Return the (X, Y) coordinate for the center point of the cell that contains the specified text.  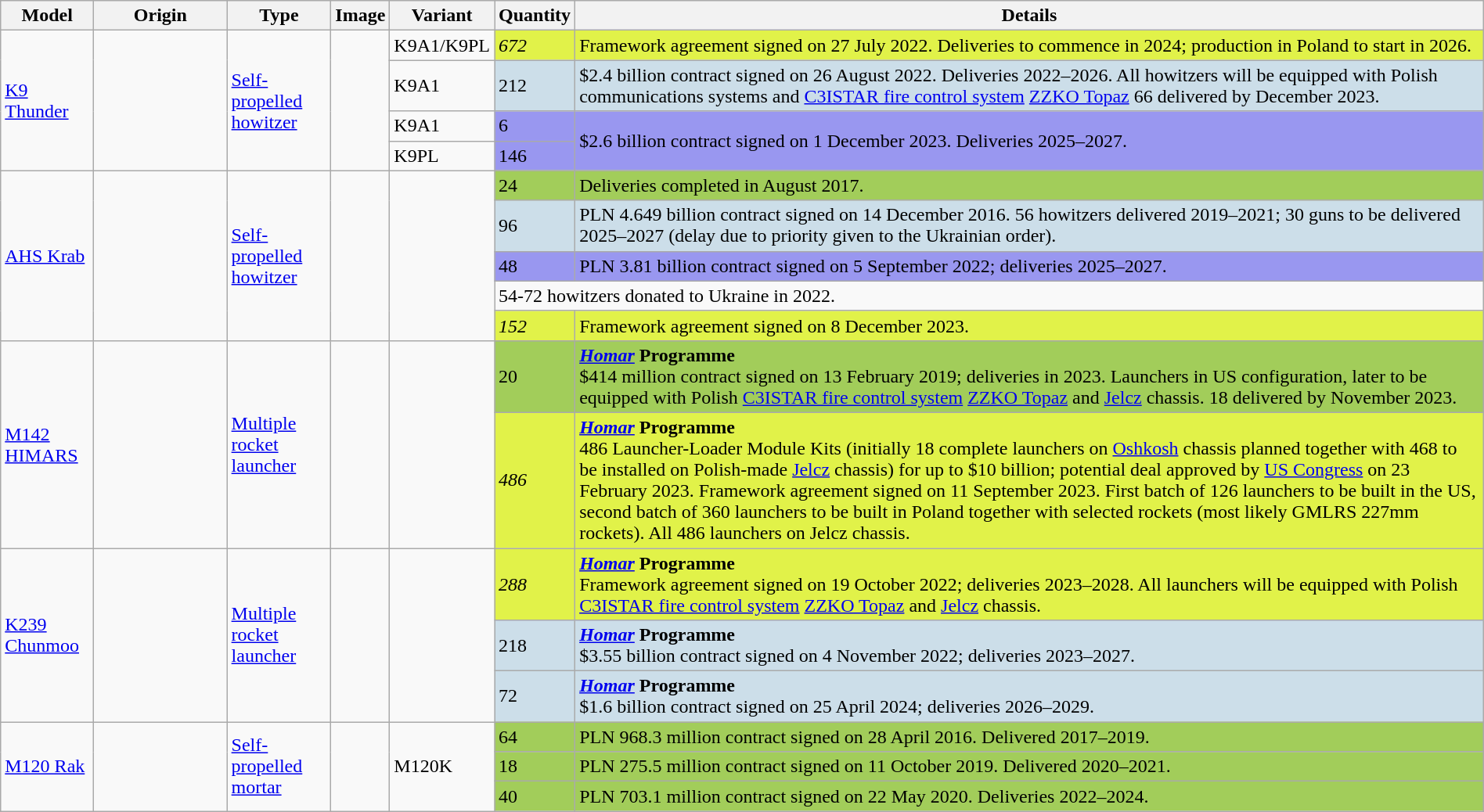
48 (535, 266)
K9 Thunder (47, 100)
54-72 howitzers donated to Ukraine in 2022. (989, 296)
212 (535, 86)
PLN 968.3 million contract signed on 28 April 2016. Delivered 2017–2019. (1030, 737)
6 (535, 126)
Framework agreement signed on 27 July 2022. Deliveries to commence in 2024; production in Poland to start in 2026. (1030, 45)
20 (535, 376)
$2.6 billion contract signed on 1 December 2023. Deliveries 2025–2027. (1030, 141)
218 (535, 646)
Quantity (535, 16)
M142 HIMARS (47, 444)
PLN 3.81 billion contract signed on 5 September 2022; deliveries 2025–2027. (1030, 266)
288 (535, 584)
72 (535, 696)
40 (535, 796)
Origin (160, 16)
Image (360, 16)
152 (535, 325)
Homar Programme$1.6 billion contract signed on 25 April 2024; deliveries 2026–2029. (1030, 696)
96 (535, 225)
Self-propelled mortar (279, 767)
Type (279, 16)
Variant (442, 16)
K9A1/K9PL (442, 45)
M120 Rak (47, 767)
486 (535, 480)
K9PL (442, 156)
PLN 703.1 million contract signed on 22 May 2020. Deliveries 2022–2024. (1030, 796)
PLN 275.5 million contract signed on 11 October 2019. Delivered 2020–2021. (1030, 767)
18 (535, 767)
Deliveries completed in August 2017. (1030, 185)
Model (47, 16)
Details (1030, 16)
M120K (442, 767)
Homar Programme$3.55 billion contract signed on 4 November 2022; deliveries 2023–2027. (1030, 646)
Framework agreement signed on 8 December 2023. (1030, 325)
24 (535, 185)
146 (535, 156)
64 (535, 737)
K239 Chunmoo (47, 634)
672 (535, 45)
AHS Krab (47, 255)
